Return [x, y] of the center of cell containing provided text 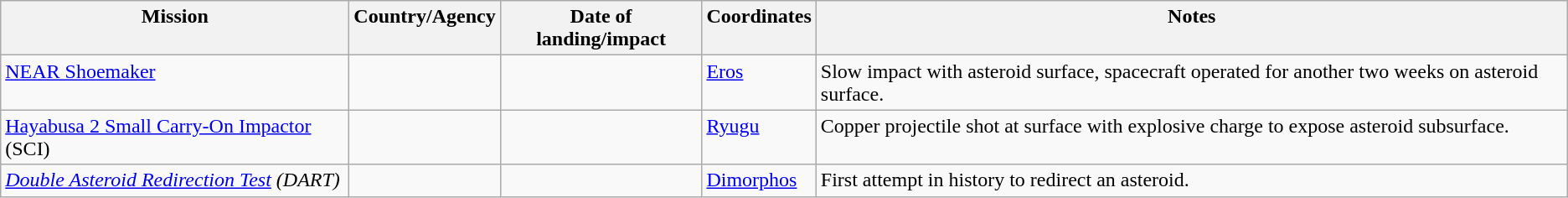
Country/Agency [425, 29]
Double Asteroid Redirection Test (DART) [175, 180]
Dimorphos [759, 180]
Eros [759, 82]
Mission [175, 29]
Hayabusa 2 Small Carry-On Impactor (SCI) [175, 138]
Coordinates [759, 29]
Date of landing/impact [601, 29]
NEAR Shoemaker [175, 82]
Copper projectile shot at surface with explosive charge to expose asteroid subsurface. [1191, 138]
Slow impact with asteroid surface, spacecraft operated for another two weeks on asteroid surface. [1191, 82]
First attempt in history to redirect an asteroid. [1191, 180]
Ryugu [759, 138]
Notes [1191, 29]
